Return [x, y] of the center of cell containing provided text 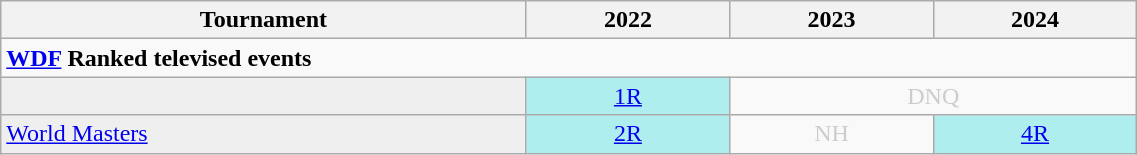
2024 [1035, 20]
Tournament [264, 20]
World Masters [264, 134]
2023 [832, 20]
2R [628, 134]
NH [832, 134]
DNQ [934, 96]
1R [628, 96]
WDF Ranked televised events [569, 58]
2022 [628, 20]
4R [1035, 134]
